Find where the given text appears and provide that cell's center as (X, Y) coordinate. 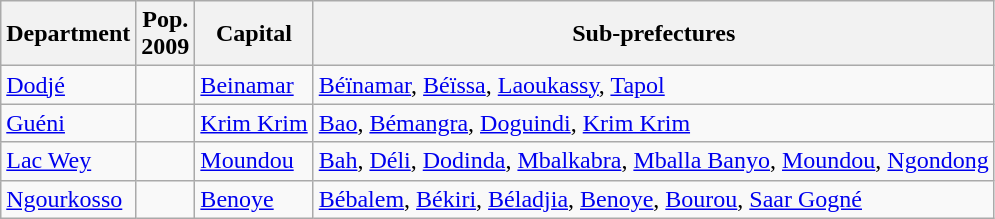
Bao, Bémangra, Doguindi, Krim Krim (654, 123)
Dodjé (68, 85)
Bah, Déli, Dodinda, Mbalkabra, Mballa Banyo, Moundou, Ngondong (654, 161)
Moundou (254, 161)
Ngourkosso (68, 199)
Lac Wey (68, 161)
Beinamar (254, 85)
Bébalem, Békiri, Béladjia, Benoye, Bourou, Saar Gogné (654, 199)
Benoye (254, 199)
Béïnamar, Béïssa, Laoukassy, Tapol (654, 85)
Guéni (68, 123)
Sub-prefectures (654, 34)
Pop.2009 (166, 34)
Capital (254, 34)
Department (68, 34)
Krim Krim (254, 123)
